Determine the (x, y) coordinate at the center of the cell enclosing the given text.  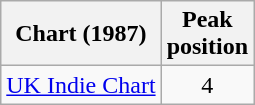
Chart (1987) (81, 34)
Peakposition (207, 34)
UK Indie Chart (81, 85)
4 (207, 85)
